Return the [x, y] coordinate for the center point of the cell that contains the specified text.  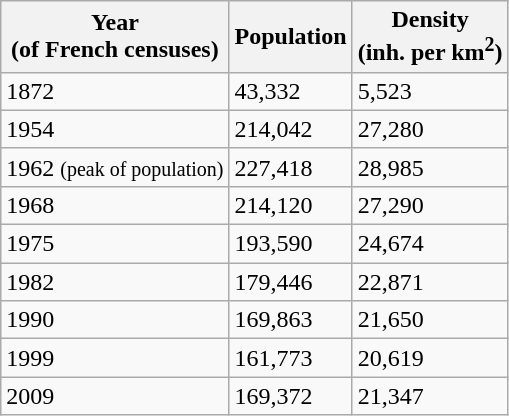
1990 [115, 320]
1872 [115, 91]
5,523 [430, 91]
161,773 [290, 358]
21,650 [430, 320]
20,619 [430, 358]
Year(of French censuses) [115, 37]
1982 [115, 282]
169,372 [290, 396]
27,280 [430, 129]
1975 [115, 244]
179,446 [290, 282]
193,590 [290, 244]
169,863 [290, 320]
1968 [115, 205]
227,418 [290, 167]
1954 [115, 129]
214,042 [290, 129]
28,985 [430, 167]
27,290 [430, 205]
43,332 [290, 91]
22,871 [430, 282]
1999 [115, 358]
214,120 [290, 205]
Density(inh. per km2) [430, 37]
1962 (peak of population) [115, 167]
21,347 [430, 396]
Population [290, 37]
2009 [115, 396]
24,674 [430, 244]
